Locate the cell with the specified text and output its [X, Y] center coordinate. 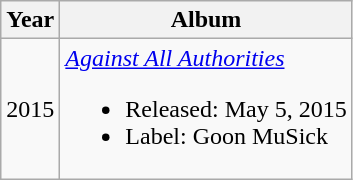
Year [30, 20]
Album [206, 20]
Against All AuthoritiesReleased: May 5, 2015Label: Goon MuSick [206, 109]
2015 [30, 109]
